Return [x, y] of the center of cell containing provided text 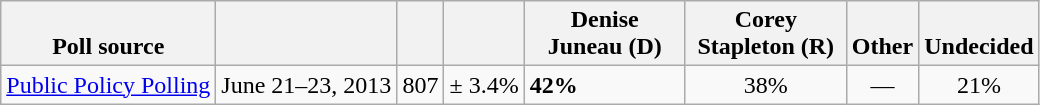
807 [420, 85]
Poll source [108, 34]
Other [882, 34]
± 3.4% [484, 85]
42% [604, 85]
38% [766, 85]
Public Policy Polling [108, 85]
June 21–23, 2013 [306, 85]
DeniseJuneau (D) [604, 34]
— [882, 85]
21% [979, 85]
Undecided [979, 34]
CoreyStapleton (R) [766, 34]
